For the text-containing cell, return its midpoint in [x, y] coordinate format. 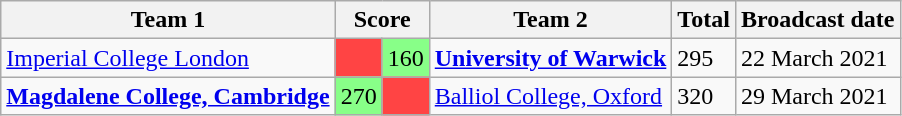
Broadcast date [818, 20]
22 March 2021 [818, 58]
Imperial College London [168, 58]
Team 1 [168, 20]
Total [704, 20]
270 [358, 96]
320 [704, 96]
Score [382, 20]
Team 2 [550, 20]
Magdalene College, Cambridge [168, 96]
29 March 2021 [818, 96]
University of Warwick [550, 58]
160 [406, 58]
295 [704, 58]
Balliol College, Oxford [550, 96]
